From the cell containing the given text, extract its center point as [X, Y] coordinate. 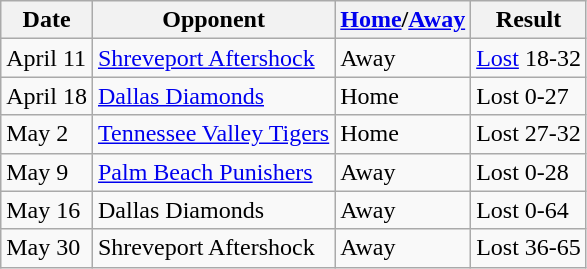
Home/Away [403, 20]
Lost 0-28 [529, 172]
April 11 [47, 58]
Lost 0-64 [529, 210]
Lost 27-32 [529, 134]
Lost 0-27 [529, 96]
May 9 [47, 172]
Result [529, 20]
May 16 [47, 210]
April 18 [47, 96]
May 30 [47, 248]
Date [47, 20]
Lost 18-32 [529, 58]
May 2 [47, 134]
Palm Beach Punishers [213, 172]
Opponent [213, 20]
Lost 36-65 [529, 248]
Tennessee Valley Tigers [213, 134]
